Return the [X, Y] coordinate for the center point of the cell that contains the specified text.  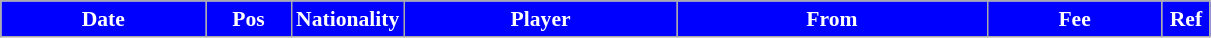
Ref [1186, 19]
Nationality [348, 19]
Fee [1074, 19]
From [832, 19]
Date [104, 19]
Pos [248, 19]
Player [540, 19]
